For the text-containing cell, return its midpoint in (X, Y) coordinate format. 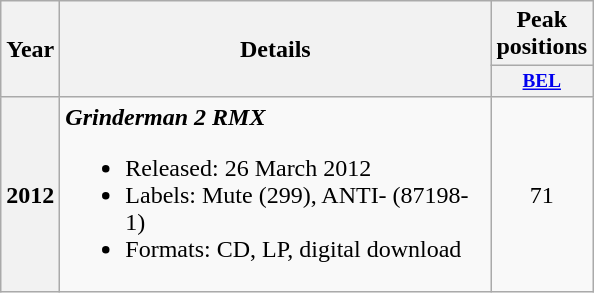
71 (542, 194)
BEL (542, 82)
Grinderman 2 RMXReleased: 26 March 2012Labels: Mute (299), ANTI- (87198-1)Formats: CD, LP, digital download (276, 194)
Details (276, 50)
Year (30, 50)
Peak positions (542, 34)
2012 (30, 194)
